For the text-containing cell, return its midpoint in (X, Y) coordinate format. 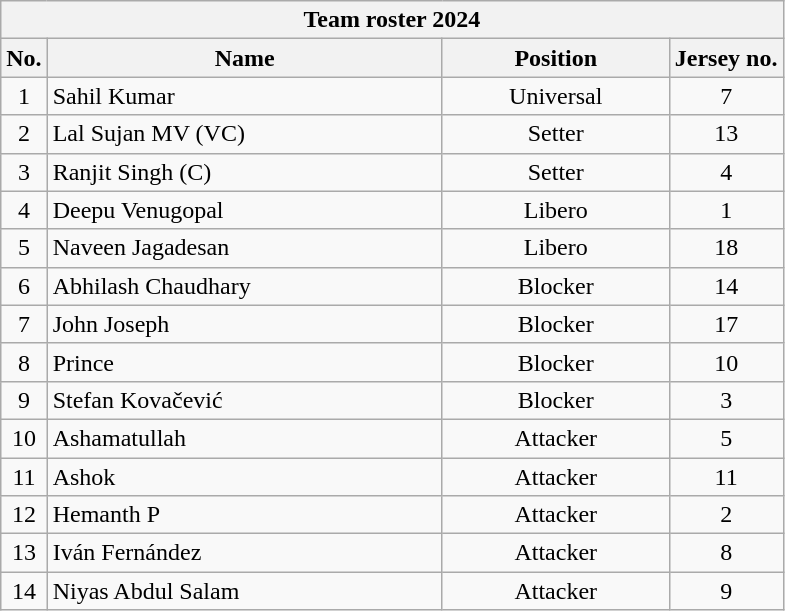
Lal Sujan MV (VC) (244, 134)
17 (726, 324)
Jersey no. (726, 58)
Ashok (244, 477)
6 (24, 286)
18 (726, 248)
12 (24, 515)
Abhilash Chaudhary (244, 286)
Iván Fernández (244, 553)
Position (556, 58)
Sahil Kumar (244, 96)
No. (24, 58)
Team roster 2024 (392, 20)
Niyas Abdul Salam (244, 591)
Naveen Jagadesan (244, 248)
Prince (244, 362)
Hemanth P (244, 515)
Name (244, 58)
Stefan Kovačević (244, 400)
John Joseph (244, 324)
Deepu Venugopal (244, 210)
Ashamatullah (244, 438)
Universal (556, 96)
Ranjit Singh (C) (244, 172)
